For the text-containing cell, return its midpoint in (x, y) coordinate format. 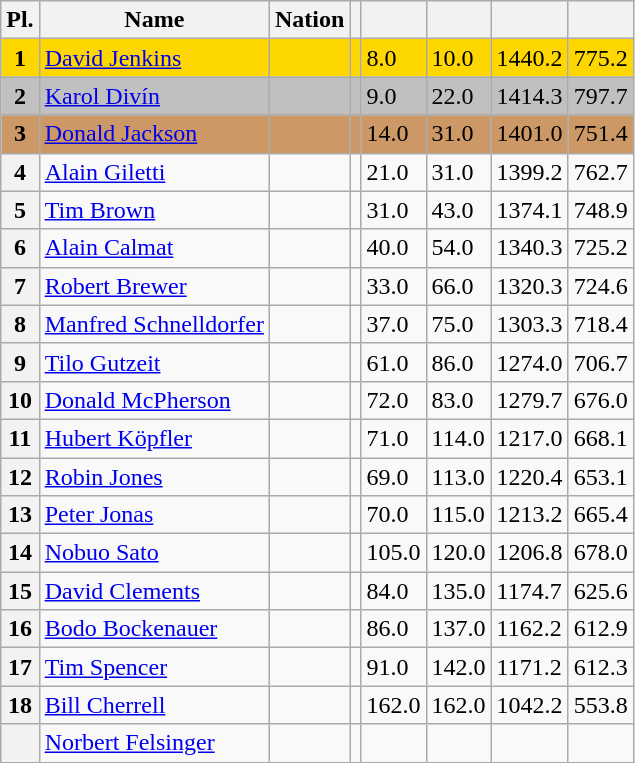
61.0 (394, 362)
Norbert Felsinger (154, 743)
33.0 (394, 286)
653.1 (600, 477)
8 (20, 324)
54.0 (458, 248)
69.0 (394, 477)
Tilo Gutzeit (154, 362)
612.9 (600, 629)
91.0 (394, 667)
83.0 (458, 400)
797.7 (600, 96)
1217.0 (530, 438)
725.2 (600, 248)
David Jenkins (154, 58)
17 (20, 667)
6 (20, 248)
1399.2 (530, 172)
Donald McPherson (154, 400)
Karol Divín (154, 96)
1171.2 (530, 667)
751.4 (600, 134)
70.0 (394, 515)
40.0 (394, 248)
Nobuo Sato (154, 553)
8.0 (394, 58)
1042.2 (530, 705)
120.0 (458, 553)
13 (20, 515)
4 (20, 172)
Alain Giletti (154, 172)
748.9 (600, 210)
75.0 (458, 324)
625.6 (600, 591)
1440.2 (530, 58)
Pl. (20, 20)
10 (20, 400)
72.0 (394, 400)
12 (20, 477)
Bodo Bockenauer (154, 629)
114.0 (458, 438)
1220.4 (530, 477)
15 (20, 591)
9 (20, 362)
1213.2 (530, 515)
Robin Jones (154, 477)
Manfred Schnelldorfer (154, 324)
Tim Brown (154, 210)
612.3 (600, 667)
1162.2 (530, 629)
Name (154, 20)
7 (20, 286)
22.0 (458, 96)
1279.7 (530, 400)
14.0 (394, 134)
1303.3 (530, 324)
718.4 (600, 324)
Peter Jonas (154, 515)
Nation (309, 20)
Bill Cherrell (154, 705)
676.0 (600, 400)
724.6 (600, 286)
762.7 (600, 172)
37.0 (394, 324)
706.7 (600, 362)
553.8 (600, 705)
43.0 (458, 210)
1414.3 (530, 96)
16 (20, 629)
1340.3 (530, 248)
David Clements (154, 591)
5 (20, 210)
9.0 (394, 96)
3 (20, 134)
Tim Spencer (154, 667)
Donald Jackson (154, 134)
142.0 (458, 667)
Hubert Köpfler (154, 438)
113.0 (458, 477)
66.0 (458, 286)
115.0 (458, 515)
21.0 (394, 172)
1174.7 (530, 591)
678.0 (600, 553)
668.1 (600, 438)
1320.3 (530, 286)
10.0 (458, 58)
1 (20, 58)
2 (20, 96)
14 (20, 553)
71.0 (394, 438)
Alain Calmat (154, 248)
665.4 (600, 515)
Robert Brewer (154, 286)
1401.0 (530, 134)
84.0 (394, 591)
135.0 (458, 591)
18 (20, 705)
11 (20, 438)
1374.1 (530, 210)
137.0 (458, 629)
775.2 (600, 58)
1206.8 (530, 553)
1274.0 (530, 362)
105.0 (394, 553)
